Find where the given text appears and provide that cell's center as (x, y) coordinate. 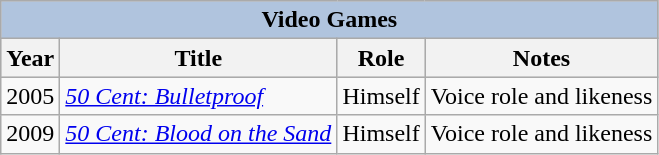
50 Cent: Bulletproof (198, 96)
Title (198, 58)
2005 (30, 96)
50 Cent: Blood on the Sand (198, 134)
2009 (30, 134)
Notes (542, 58)
Video Games (330, 20)
Year (30, 58)
Role (381, 58)
